Locate the cell with the specified text and output its [x, y] center coordinate. 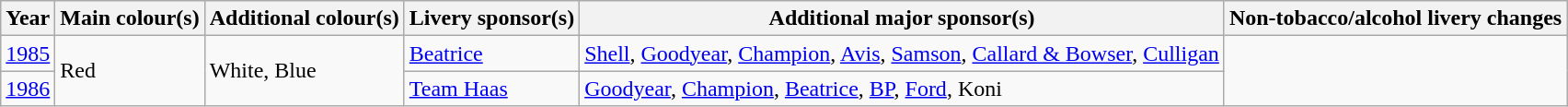
Additional colour(s) [304, 18]
Beatrice [491, 53]
Non-tobacco/alcohol livery changes [1395, 18]
White, Blue [304, 71]
Livery sponsor(s) [491, 18]
Red [130, 71]
1985 [28, 53]
1986 [28, 89]
Goodyear, Champion, Beatrice, BP, Ford, Koni [902, 89]
Main colour(s) [130, 18]
Shell, Goodyear, Champion, Avis, Samson, Callard & Bowser, Culligan [902, 53]
Year [28, 18]
Team Haas [491, 89]
Additional major sponsor(s) [902, 18]
